From the cell containing the given text, extract its center point as [X, Y] coordinate. 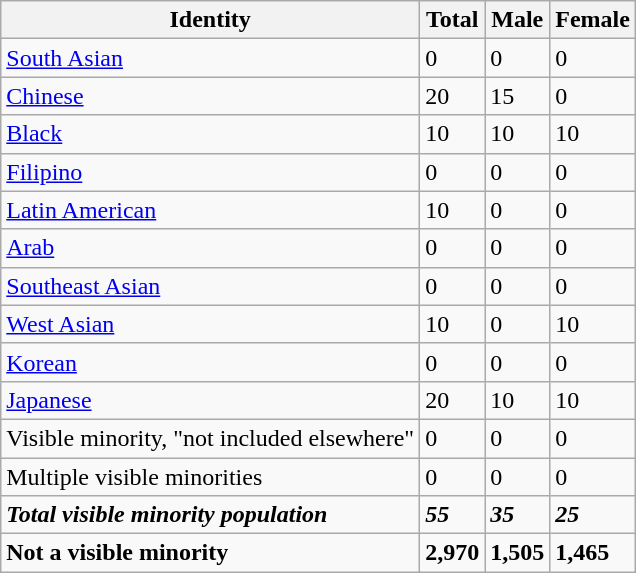
Filipino [210, 172]
Not a visible minority [210, 553]
1,505 [518, 553]
Black [210, 134]
25 [593, 515]
South Asian [210, 58]
Total visible minority population [210, 515]
West Asian [210, 324]
Japanese [210, 400]
Latin American [210, 210]
Southeast Asian [210, 286]
15 [518, 96]
2,970 [452, 553]
Multiple visible minorities [210, 477]
Arab [210, 248]
Korean [210, 362]
Male [518, 20]
Identity [210, 20]
55 [452, 515]
1,465 [593, 553]
Chinese [210, 96]
35 [518, 515]
Total [452, 20]
Female [593, 20]
Visible minority, "not included elsewhere" [210, 438]
